Provide the (X, Y) coordinate of the cell's center where the given text is located.  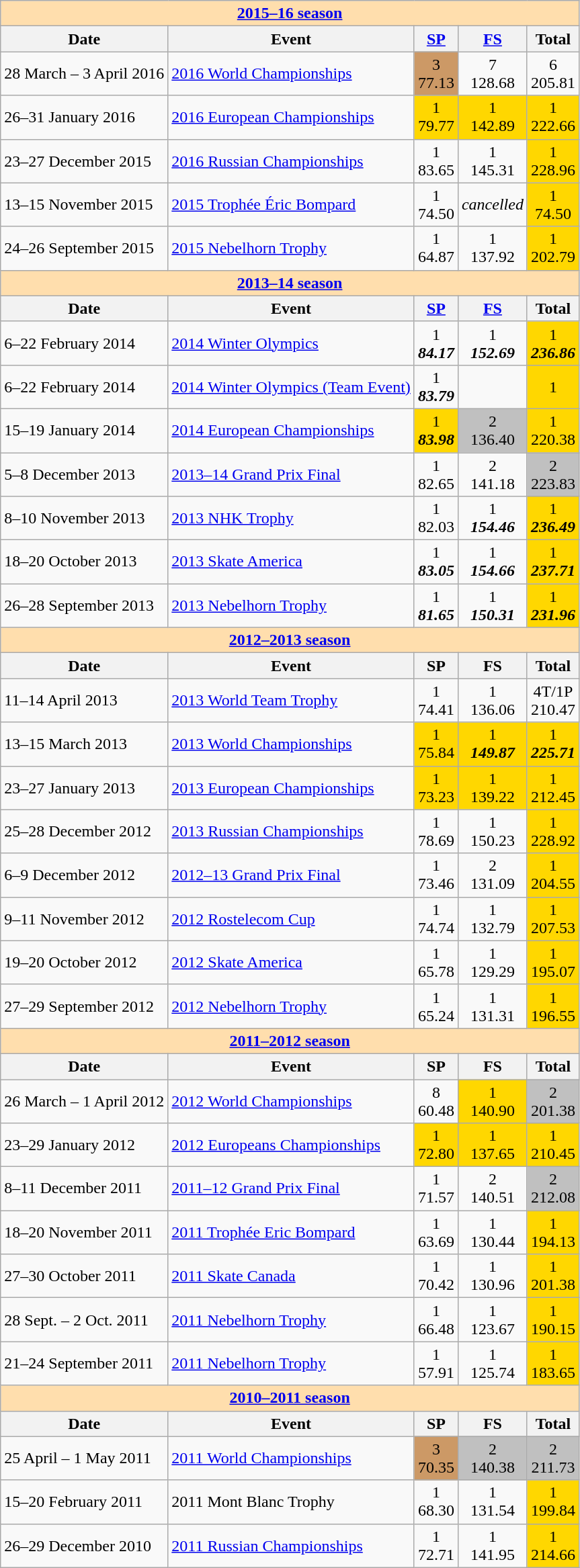
1 78.69 (436, 832)
2012 Skate America (292, 962)
4T/1P 210.47 (552, 700)
26–31 January 2016 (85, 117)
1 83.79 (436, 387)
2014 Winter Olympics (292, 343)
1 139.22 (492, 787)
24–26 September 2015 (85, 249)
1 222.66 (552, 117)
23–27 January 2013 (85, 787)
1 199.84 (552, 1502)
1 79.77 (436, 117)
21–24 September 2011 (85, 1364)
2 141.18 (492, 474)
27–29 September 2012 (85, 1006)
1 66.48 (436, 1319)
1 207.53 (552, 919)
1 141.95 (492, 1545)
2 136.40 (492, 430)
2012 Nebelhorn Trophy (292, 1006)
6–9 December 2012 (85, 875)
2011–12 Grand Prix Final (292, 1189)
2012 Europeans Championships (292, 1145)
1 123.67 (492, 1319)
1 74.74 (436, 919)
6 205.81 (552, 74)
1 228.96 (552, 161)
18–20 November 2011 (85, 1232)
2016 Russian Championships (292, 161)
1 73.46 (436, 875)
1 65.24 (436, 1006)
13–15 March 2013 (85, 744)
23–27 December 2015 (85, 161)
2013 NHK Trophy (292, 519)
2011 World Championships (292, 1458)
8–11 December 2011 (85, 1189)
3 77.13 (436, 74)
1 72.71 (436, 1545)
2 140.38 (492, 1458)
27–30 October 2011 (85, 1276)
1 194.13 (552, 1232)
2013 World Championships (292, 744)
1 64.87 (436, 249)
28 Sept. – 2 Oct. 2011 (85, 1319)
1 142.89 (492, 117)
1 236.49 (552, 519)
2013 European Championships (292, 787)
1 150.23 (492, 832)
1 83.98 (436, 430)
2 223.83 (552, 474)
2013 Russian Championships (292, 832)
2 201.38 (552, 1100)
1 (552, 387)
28 March – 3 April 2016 (85, 74)
1 82.65 (436, 474)
2013 Nebelhorn Trophy (292, 606)
1 129.29 (492, 962)
1 236.86 (552, 343)
1 82.03 (436, 519)
1 228.92 (552, 832)
2 131.09 (492, 875)
23–29 January 2012 (85, 1145)
1 154.46 (492, 519)
15–20 February 2011 (85, 1502)
3 70.35 (436, 1458)
2013–14 Grand Prix Final (292, 474)
1 63.69 (436, 1232)
26–28 September 2013 (85, 606)
1 130.44 (492, 1232)
2015 Trophée Éric Bompard (292, 204)
2011 Russian Championships (292, 1545)
1 81.65 (436, 606)
13–15 November 2015 (85, 204)
1 71.57 (436, 1189)
1 136.06 (492, 700)
11–14 April 2013 (85, 700)
2012–2013 season (290, 640)
19–20 October 2012 (85, 962)
1 83.05 (436, 562)
2010–2011 season (290, 1398)
9–11 November 2012 (85, 919)
1 75.84 (436, 744)
1 195.07 (552, 962)
25 April – 1 May 2011 (85, 1458)
5–8 December 2013 (85, 474)
1 231.96 (552, 606)
1 237.71 (552, 562)
2011 Mont Blanc Trophy (292, 1502)
2013 World Team Trophy (292, 700)
2015 Nebelhorn Trophy (292, 249)
1 125.74 (492, 1364)
1 83.65 (436, 161)
1 152.69 (492, 343)
25–28 December 2012 (85, 832)
7 128.68 (492, 74)
1 65.78 (436, 962)
1 154.66 (492, 562)
1 73.23 (436, 787)
1 196.55 (552, 1006)
2016 World Championships (292, 74)
2012 Rostelecom Cup (292, 919)
1 84.17 (436, 343)
2013 Skate America (292, 562)
1 137.92 (492, 249)
1 68.30 (436, 1502)
2013–14 season (290, 283)
2016 European Championships (292, 117)
1 225.71 (552, 744)
2011 Trophée Eric Bompard (292, 1232)
1 190.15 (552, 1319)
1 220.38 (552, 430)
2 140.51 (492, 1189)
1 214.66 (552, 1545)
2014 European Championships (292, 430)
2 212.08 (552, 1189)
2012–13 Grand Prix Final (292, 875)
2014 Winter Olympics (Team Event) (292, 387)
1 57.91 (436, 1364)
1 72.80 (436, 1145)
18–20 October 2013 (85, 562)
cancelled (492, 204)
1 183.65 (552, 1364)
1 212.45 (552, 787)
1 149.87 (492, 744)
1 137.65 (492, 1145)
8 60.48 (436, 1100)
2 211.73 (552, 1458)
1 202.79 (552, 249)
1 210.45 (552, 1145)
1 204.55 (552, 875)
1 140.90 (492, 1100)
15–19 January 2014 (85, 430)
8–10 November 2013 (85, 519)
1 145.31 (492, 161)
2011–2012 season (290, 1041)
2015–16 season (290, 13)
26 March – 1 April 2012 (85, 1100)
1 132.79 (492, 919)
1 150.31 (492, 606)
1 131.31 (492, 1006)
1 74.41 (436, 700)
2012 World Championships (292, 1100)
26–29 December 2010 (85, 1545)
2011 Skate Canada (292, 1276)
1 131.54 (492, 1502)
1 201.38 (552, 1276)
1 130.96 (492, 1276)
1 70.42 (436, 1276)
